Output the (x, y) coordinate of the center of the cell containing the given text.  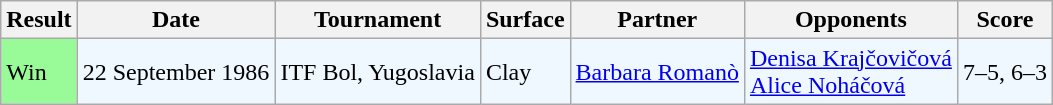
Denisa Krajčovičová Alice Noháčová (850, 72)
Score (1004, 20)
Result (39, 20)
22 September 1986 (176, 72)
Clay (525, 72)
Opponents (850, 20)
Barbara Romanò (657, 72)
Win (39, 72)
Partner (657, 20)
Date (176, 20)
Surface (525, 20)
7–5, 6–3 (1004, 72)
ITF Bol, Yugoslavia (378, 72)
Tournament (378, 20)
